Provide the [X, Y] coordinate of the cell's center where the given text is located.  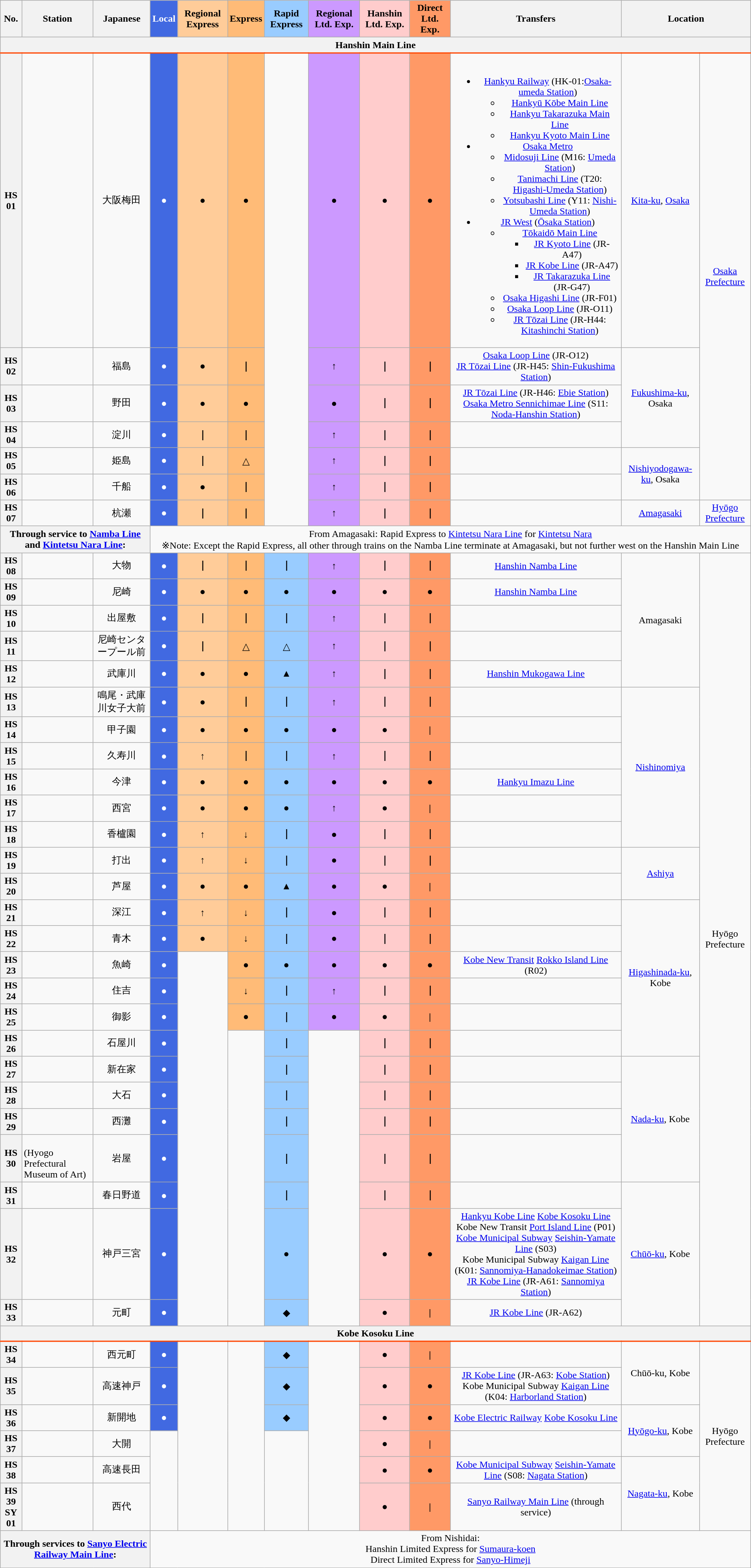
HS 38 [11, 1470]
Regional Ltd. Exp. [334, 19]
大石 [122, 1096]
Hanshin Main Line [375, 45]
HS 25 [11, 1017]
淀川 [122, 435]
野田 [122, 403]
西灘 [122, 1121]
Station [57, 19]
久寿川 [122, 756]
西代 [122, 1507]
Nada-ku, Kobe [660, 1119]
Kobe New Transit Rokko Island Line (R02) [536, 965]
Transfers [536, 19]
芦屋 [122, 886]
Kita-ku, Osaka [660, 201]
Hanshin Mukogawa Line [536, 674]
Hyōgo-ku, Kobe [660, 1431]
HS 17 [11, 808]
HS 10 [11, 618]
HS 37 [11, 1444]
JR Kobe Line (JR-A62) [536, 1312]
春日野道 [122, 1195]
HS 01 [11, 201]
HS 02 [11, 366]
No. [11, 19]
元町 [122, 1312]
Hanshin Ltd. Exp. [385, 19]
Ashiya [660, 873]
HS 23 [11, 965]
打出 [122, 860]
大開 [122, 1444]
深江 [122, 913]
Local [164, 19]
Osaka Loop Line (JR-O12) JR Tōzai Line (JR-H45: Shin-Fukushima Station) [536, 366]
Nishinomiya [660, 767]
住吉 [122, 990]
御影 [122, 1017]
HS 34 [11, 1354]
HS 11 [11, 646]
Through services to Sanyo Electric Railway Main Line: [75, 1549]
青木 [122, 938]
甲子園 [122, 730]
大阪梅田 [122, 201]
新開地 [122, 1418]
HS 15 [11, 756]
千船 [122, 487]
HS 32 [11, 1254]
岩屋 [122, 1158]
HS 05 [11, 461]
高速長田 [122, 1470]
HS 06 [11, 487]
HS 08 [11, 566]
Hankyu Imazu Line [536, 782]
HS 29 [11, 1121]
HS 12 [11, 674]
HS 04 [11, 435]
Osaka Prefecture [725, 277]
HS 13 [11, 702]
HS 24 [11, 990]
HS 30 [11, 1158]
HS 39SY 01 [11, 1507]
HS 31 [11, 1195]
HS 27 [11, 1069]
神戸三宮 [122, 1254]
杭瀬 [122, 513]
HS 33 [11, 1312]
HS 07 [11, 513]
JR Tōzai Line (JR-H46: Ebie Station) Osaka Metro Sennichimae Line (S11: Noda-Hanshin Station) [536, 403]
西元町 [122, 1354]
武庫川 [122, 674]
新在家 [122, 1069]
Japanese [122, 19]
尼崎 [122, 592]
Higashinada-ku, Kobe [660, 978]
JR Kobe Line (JR-A63: Kobe Station) Kobe Municipal Subway Kaigan Line (K04: Harborland Station) [536, 1386]
姫島 [122, 461]
Location [686, 19]
From Nishidai:Hanshin Limited Express for Sumaura-koenDirect Limited Express for Sanyo-Himeji [451, 1549]
高速神戸 [122, 1386]
HS 22 [11, 938]
Sanyo Railway Main Line (through service) [536, 1507]
石屋川 [122, 1043]
Express [246, 19]
Kobe Kosoku Line [375, 1333]
HS 20 [11, 886]
HS 35 [11, 1386]
鳴尾・武庫川女子大前 [122, 702]
Kobe Electric Railway Kobe Kosoku Line [536, 1418]
HS 16 [11, 782]
今津 [122, 782]
Rapid Express [286, 19]
HS 09 [11, 592]
大物 [122, 566]
魚崎 [122, 965]
尼崎センタープール前 [122, 646]
Kobe Municipal Subway Seishin-Yamate Line (S08: Nagata Station) [536, 1470]
Fukushima-ku, Osaka [660, 397]
Nishiyodogawa-ku, Osaka [660, 474]
HS 14 [11, 730]
Regional Express [203, 19]
HS 36 [11, 1418]
福島 [122, 366]
HS 28 [11, 1096]
(Hyogo Prefectural Museum of Art) [57, 1158]
HS 19 [11, 860]
HS 18 [11, 834]
Direct Ltd. Exp. [430, 19]
HS 03 [11, 403]
出屋敷 [122, 618]
HS 21 [11, 913]
西宮 [122, 808]
HS 26 [11, 1043]
香櫨園 [122, 834]
Nagata-ku, Kobe [660, 1494]
Through service to Namba Line and Kintetsu Nara Line: [75, 539]
